Detect which cell encompasses the target text, then output its [x, y] center coordinate. 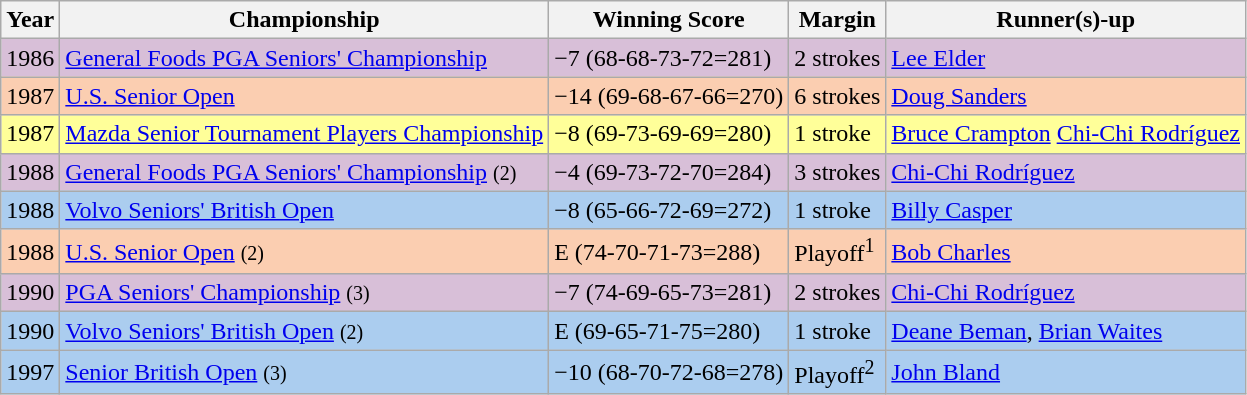
U.S. Senior Open (2) [304, 252]
−8 (69-73-69-69=280) [669, 134]
Runner(s)-up [1066, 20]
Senior British Open (3) [304, 372]
E (74-70-71-73=288) [669, 252]
U.S. Senior Open [304, 96]
−10 (68-70-72-68=278) [669, 372]
6 strokes [838, 96]
−4 (69-73-72-70=284) [669, 172]
−7 (68-68-73-72=281) [669, 58]
General Foods PGA Seniors' Championship (2) [304, 172]
Lee Elder [1066, 58]
E (69-65-71-75=280) [669, 331]
−7 (74-69-65-73=281) [669, 293]
Deane Beman, Brian Waites [1066, 331]
John Bland [1066, 372]
General Foods PGA Seniors' Championship [304, 58]
Playoff2 [838, 372]
PGA Seniors' Championship (3) [304, 293]
Championship [304, 20]
Bob Charles [1066, 252]
3 strokes [838, 172]
Billy Casper [1066, 210]
Mazda Senior Tournament Players Championship [304, 134]
Volvo Seniors' British Open (2) [304, 331]
Winning Score [669, 20]
−8 (65-66-72-69=272) [669, 210]
Volvo Seniors' British Open [304, 210]
1997 [30, 372]
Margin [838, 20]
Bruce Crampton Chi-Chi Rodríguez [1066, 134]
1986 [30, 58]
Doug Sanders [1066, 96]
Playoff1 [838, 252]
Year [30, 20]
−14 (69-68-67-66=270) [669, 96]
